Return the [X, Y] coordinate for the center point of the cell that contains the specified text.  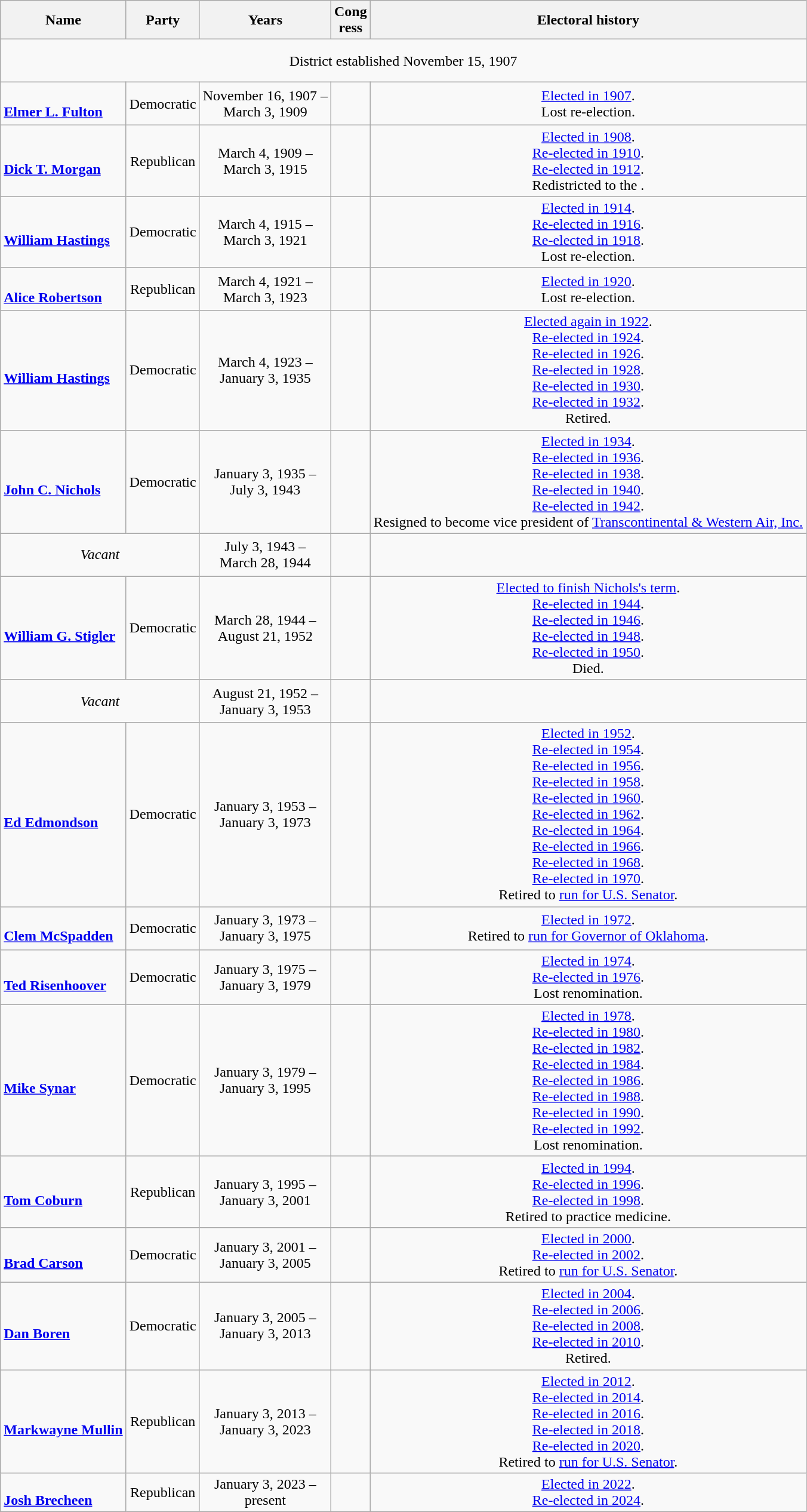
Elected to finish Nichols's term.Re-elected in 1944.Re-elected in 1946.Re-elected in 1948.Re-elected in 1950.Died. [588, 628]
January 3, 2023 –present [265, 1493]
January 3, 2005 –January 3, 2013 [265, 1326]
Elected in 1974.Re-elected in 1976.Lost renomination. [588, 977]
Elected in 1994.Re-elected in 1996.Re-elected in 1998.Retired to practice medicine. [588, 1192]
District established November 15, 1907 [403, 61]
Tom Coburn [63, 1192]
January 3, 1953 –January 3, 1973 [265, 815]
Elected in 1908.Re-elected in 1910.Re-elected in 1912.Redistricted to the . [588, 161]
Elected again in 1922.Re-elected in 1924.Re-elected in 1926.Re-elected in 1928.Re-elected in 1930.Re-elected in 1932.Retired. [588, 370]
January 3, 1995 –January 3, 2001 [265, 1192]
March 4, 1915 –March 3, 1921 [265, 232]
Elected in 1914.Re-elected in 1916.Re-elected in 1918.Lost re-election. [588, 232]
March 28, 1944 –August 21, 1952 [265, 628]
August 21, 1952 –January 3, 1953 [265, 701]
November 16, 1907 –March 3, 1909 [265, 104]
Elected in 2012.Re-elected in 2014.Re-elected in 2016.Re-elected in 2018.Re-elected in 2020.Retired to run for U.S. Senator. [588, 1421]
Mike Synar [63, 1080]
Elected in 1907.Lost re-election. [588, 104]
Elected in 1972.Retired to run for Governor of Oklahoma. [588, 928]
March 4, 1909 –March 3, 1915 [265, 161]
Markwayne Mullin [63, 1421]
January 3, 1935 –July 3, 1943 [265, 481]
Party [162, 20]
July 3, 1943 –March 28, 1944 [265, 555]
Congress [351, 20]
January 3, 2013 –January 3, 2023 [265, 1421]
January 3, 1979 –January 3, 1995 [265, 1080]
Elected in 2004.Re-elected in 2006.Re-elected in 2008.Re-elected in 2010.Retired. [588, 1326]
William G. Stigler [63, 628]
Elmer L. Fulton [63, 104]
January 3, 1973 –January 3, 1975 [265, 928]
Elected in 2022.Re-elected in 2024. [588, 1493]
Josh Brecheen [63, 1493]
January 3, 2001 –January 3, 2005 [265, 1255]
Ted Risenhoover [63, 977]
Elected in 2000.Re-elected in 2002.Retired to run for U.S. Senator. [588, 1255]
Brad Carson [63, 1255]
March 4, 1921 –March 3, 1923 [265, 289]
January 3, 1975 –January 3, 1979 [265, 977]
Name [63, 20]
Alice Robertson [63, 289]
Dan Boren [63, 1326]
Elected in 1920.Lost re-election. [588, 289]
Electoral history [588, 20]
Ed Edmondson [63, 815]
Dick T. Morgan [63, 161]
Clem McSpadden [63, 928]
March 4, 1923 –January 3, 1935 [265, 370]
Years [265, 20]
John C. Nichols [63, 481]
